Output the (x, y) coordinate of the center of the cell containing the given text.  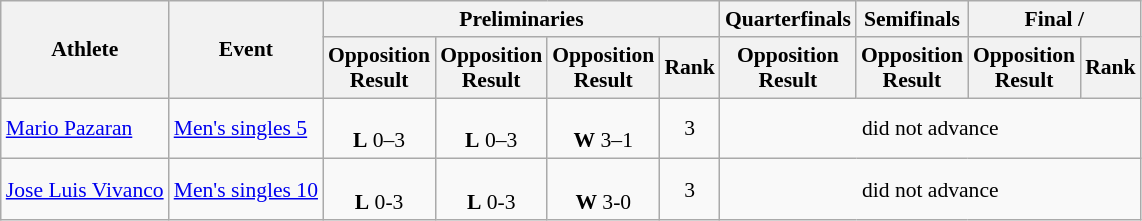
Men's singles 5 (246, 128)
Mario Pazaran (85, 128)
W 3–1 (603, 128)
Quarterfinals (788, 19)
Final / (1054, 19)
Event (246, 50)
Jose Luis Vivanco (85, 190)
Men's singles 10 (246, 190)
Athlete (85, 50)
W 3-0 (603, 190)
Semifinals (912, 19)
Preliminaries (522, 19)
